Locate the cell with the specified text and output its [X, Y] center coordinate. 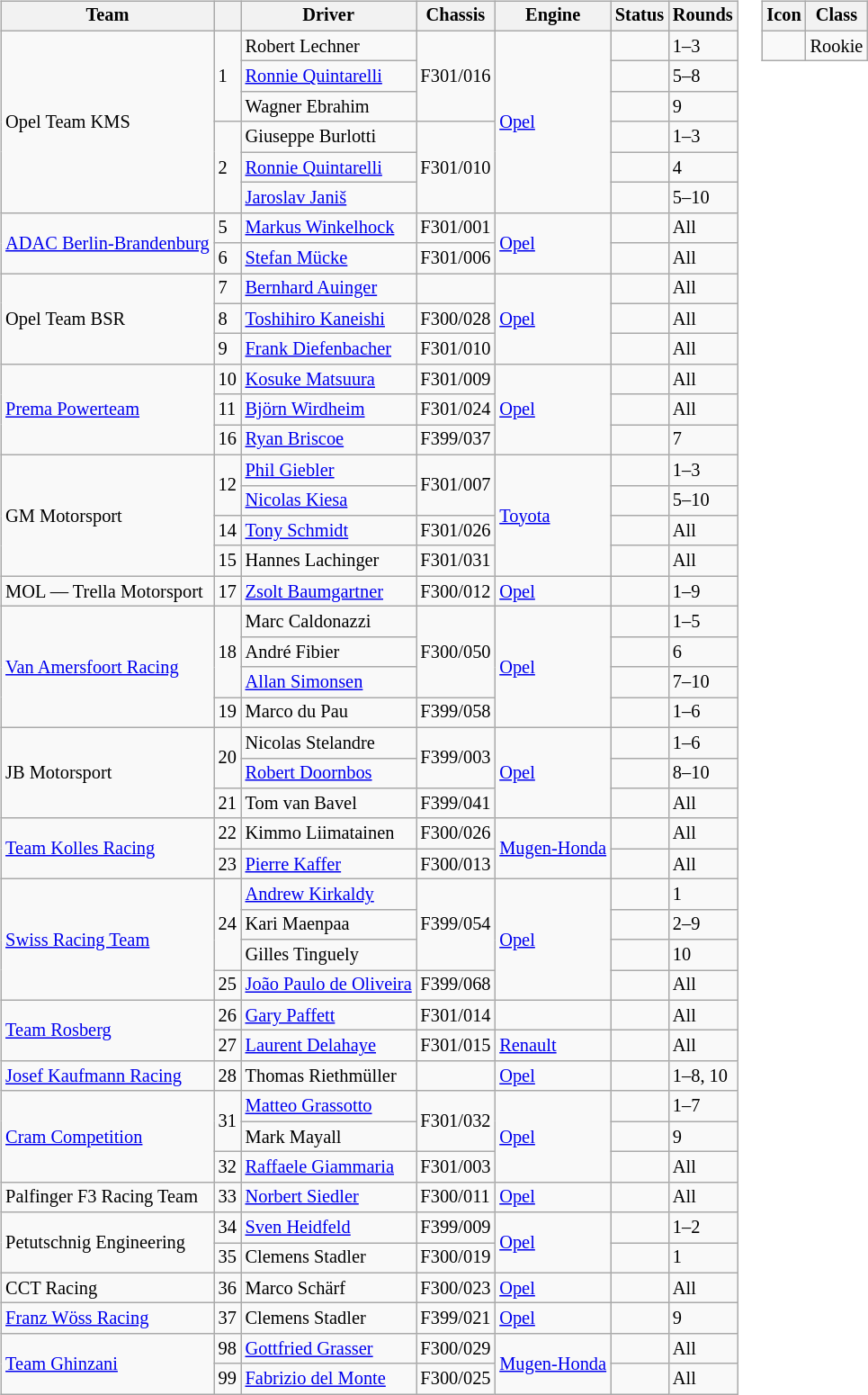
André Fibier [329, 652]
Norbert Siedler [329, 1197]
F399/003 [456, 758]
Tom van Bavel [329, 804]
ADAC Berlin-Brandenburg [107, 243]
4 [703, 167]
F301/032 [456, 1121]
8 [228, 319]
Pierre Kaffer [329, 864]
27 [228, 1046]
25 [228, 985]
1–2 [703, 1228]
Team Ghinzani [107, 1364]
F301/024 [456, 409]
Fabrizio del Monte [329, 1379]
35 [228, 1258]
1–8, 10 [703, 1076]
João Paulo de Oliveira [329, 985]
19 [228, 713]
Palfinger F3 Racing Team [107, 1197]
F301/001 [456, 228]
F300/019 [456, 1258]
Franz Wöss Racing [107, 1318]
Driver [329, 16]
F301/015 [456, 1046]
F300/050 [456, 652]
F300/013 [456, 864]
F399/054 [456, 925]
Kimmo Liimatainen [329, 833]
Kari Maenpaa [329, 924]
F399/058 [456, 713]
F301/014 [456, 1015]
31 [228, 1121]
1–5 [703, 622]
20 [228, 758]
36 [228, 1288]
Giuseppe Burlotti [329, 137]
Team [107, 16]
Nicolas Stelandre [329, 742]
Markus Winkelhock [329, 228]
Cram Competition [107, 1136]
26 [228, 1015]
99 [228, 1379]
Petutschnig Engineering [107, 1242]
Renault [552, 1046]
Josef Kaufmann Racing [107, 1076]
15 [228, 561]
F300/023 [456, 1288]
Van Amersfoort Racing [107, 668]
Björn Wirdheim [329, 409]
Wagner Ebrahim [329, 107]
5 [228, 228]
Raffaele Giammaria [329, 1167]
Robert Doornbos [329, 773]
F300/012 [456, 591]
F301/031 [456, 561]
Allan Simonsen [329, 682]
17 [228, 591]
F399/009 [456, 1228]
34 [228, 1228]
8–10 [703, 773]
Laurent Delahaye [329, 1046]
Status [640, 16]
F301/007 [456, 484]
1–7 [703, 1106]
5–8 [703, 76]
16 [228, 440]
Bernhard Auinger [329, 289]
F399/021 [456, 1318]
21 [228, 804]
F300/026 [456, 833]
22 [228, 833]
Jaroslav Janiš [329, 198]
Nicolas Kiesa [329, 500]
Robert Lechner [329, 46]
18 [228, 652]
Team Kolles Racing [107, 848]
98 [228, 1349]
12 [228, 484]
Marc Caldonazzi [329, 622]
Phil Giebler [329, 470]
F300/029 [456, 1349]
Sven Heidfeld [329, 1228]
Kosuke Matsuura [329, 380]
Thomas Riethmüller [329, 1076]
Matteo Grassotto [329, 1106]
2 [228, 167]
7–10 [703, 682]
Team Rosberg [107, 1030]
Ryan Briscoe [329, 440]
Opel Team BSR [107, 319]
Engine [552, 16]
F300/025 [456, 1379]
Tony Schmidt [329, 531]
Opel Team KMS [107, 121]
37 [228, 1318]
Marco Schärf [329, 1288]
Zsolt Baumgartner [329, 591]
F301/026 [456, 531]
Stefan Mücke [329, 258]
Gilles Tinguely [329, 955]
Class [837, 16]
Hannes Lachinger [329, 561]
33 [228, 1197]
F301/003 [456, 1167]
Gottfried Grasser [329, 1349]
Andrew Kirkaldy [329, 895]
F399/037 [456, 440]
28 [228, 1076]
Rounds [703, 16]
Rookie [837, 46]
1–9 [703, 591]
24 [228, 925]
CCT Racing [107, 1288]
F301/009 [456, 380]
F399/068 [456, 985]
Toyota [552, 515]
23 [228, 864]
JB Motorsport [107, 772]
11 [228, 409]
Swiss Racing Team [107, 940]
Marco du Pau [329, 713]
F399/041 [456, 804]
Chassis [456, 16]
MOL — Trella Motorsport [107, 591]
Frank Diefenbacher [329, 349]
32 [228, 1167]
Gary Paffett [329, 1015]
F300/028 [456, 319]
Mark Mayall [329, 1137]
GM Motorsport [107, 515]
2–9 [703, 924]
F300/011 [456, 1197]
F301/016 [456, 76]
14 [228, 531]
Prema Powerteam [107, 410]
Icon [783, 16]
Toshihiro Kaneishi [329, 319]
F301/006 [456, 258]
